Extract the (X, Y) coordinate from the center of the cell holding the provided text.  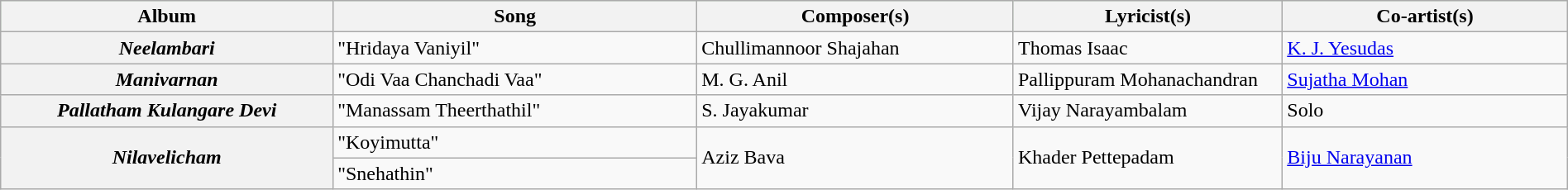
S. Jayakumar (855, 111)
"Snehathin" (515, 173)
"Odi Vaa Chanchadi Vaa" (515, 79)
Chullimannoor Shajahan (855, 48)
Aziz Bava (855, 158)
"Hridaya Vaniyil" (515, 48)
Co-artist(s) (1425, 17)
Manivarnan (167, 79)
Album (167, 17)
"Koyimutta" (515, 142)
Solo (1425, 111)
Neelambari (167, 48)
Biju Narayanan (1425, 158)
Lyricist(s) (1148, 17)
Vijay Narayambalam (1148, 111)
Pallatham Kulangare Devi (167, 111)
Sujatha Mohan (1425, 79)
Song (515, 17)
Nilavelicham (167, 158)
Khader Pettepadam (1148, 158)
Pallippuram Mohanachandran (1148, 79)
"Manassam Theerthathil" (515, 111)
Composer(s) (855, 17)
Thomas Isaac (1148, 48)
M. G. Anil (855, 79)
K. J. Yesudas (1425, 48)
